Return the (x, y) coordinate for the center point of the cell that contains the specified text.  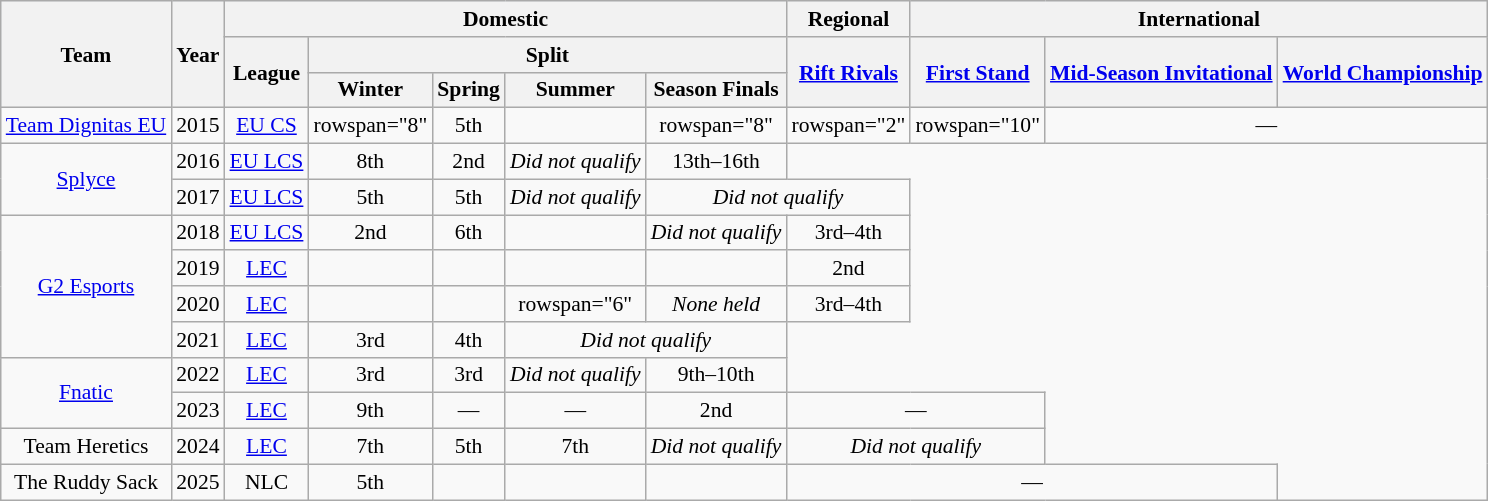
First Stand (978, 72)
G2 Esports (86, 286)
Fnatic (86, 392)
Mid-Season Invitational (1162, 72)
Team Heretics (86, 447)
Spring (468, 90)
Domestic (506, 19)
2023 (198, 411)
2022 (198, 375)
International (1198, 19)
The Ruddy Sack (86, 482)
rowspan="10" (978, 126)
9th (370, 411)
None held (716, 304)
Rift Rivals (848, 72)
6th (468, 233)
EU CS (267, 126)
Split (547, 55)
rowspan="2" (848, 126)
2019 (198, 269)
2021 (198, 340)
NLC (267, 482)
2025 (198, 482)
Summer (576, 90)
Team (86, 54)
8th (370, 162)
Year (198, 54)
2017 (198, 197)
Season Finals (716, 90)
4th (468, 340)
World Championship (1383, 72)
Winter (370, 90)
13th–16th (716, 162)
2016 (198, 162)
2018 (198, 233)
Team Dignitas EU (86, 126)
League (267, 72)
Splyce (86, 180)
2024 (198, 447)
9th–10th (716, 375)
Regional (848, 19)
rowspan="6" (576, 304)
2015 (198, 126)
2020 (198, 304)
